Detect which cell encompasses the target text, then output its (x, y) center coordinate. 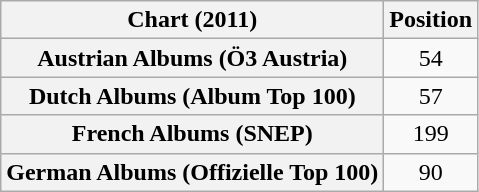
Dutch Albums (Album Top 100) (192, 96)
Position (431, 20)
Austrian Albums (Ö3 Austria) (192, 58)
199 (431, 134)
57 (431, 96)
54 (431, 58)
French Albums (SNEP) (192, 134)
90 (431, 172)
Chart (2011) (192, 20)
German Albums (Offizielle Top 100) (192, 172)
